For the text-containing cell, return its midpoint in [x, y] coordinate format. 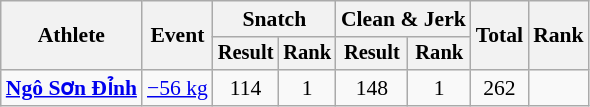
−56 kg [178, 88]
262 [500, 88]
Total [500, 36]
Event [178, 36]
Athlete [72, 36]
Snatch [274, 19]
148 [372, 88]
114 [246, 88]
Clean & Jerk [404, 19]
Ngô Sơn Đỉnh [72, 88]
